Pinpoint the cell where the given text exists, returning its [x, y] midpoint coordinate. 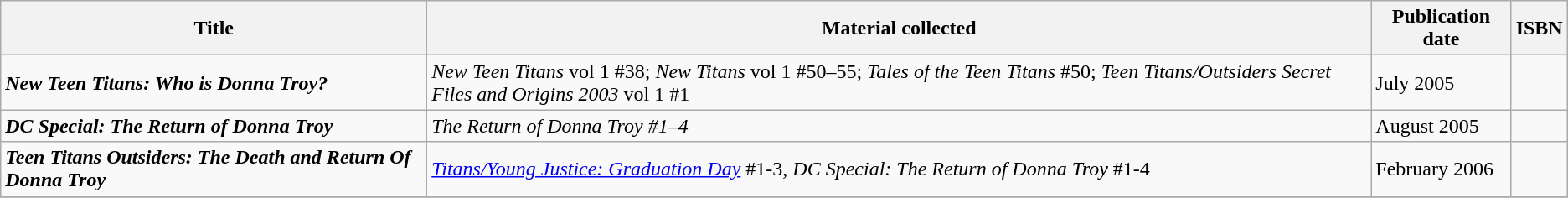
The Return of Donna Troy #1–4 [900, 126]
Titans/Young Justice: Graduation Day #1-3, DC Special: The Return of Donna Troy #1-4 [900, 169]
DC Special: The Return of Donna Troy [214, 126]
ISBN [1540, 29]
New Teen Titans vol 1 #38; New Titans vol 1 #50–55; Tales of the Teen Titans #50; Teen Titans/Outsiders Secret Files and Origins 2003 vol 1 #1 [900, 82]
Teen Titans Outsiders: The Death and Return Of Donna Troy [214, 169]
February 2006 [1441, 169]
Material collected [900, 29]
Title [214, 29]
Publication date [1441, 29]
July 2005 [1441, 82]
August 2005 [1441, 126]
New Teen Titans: Who is Donna Troy? [214, 82]
